For the text-containing cell, return its midpoint in (X, Y) coordinate format. 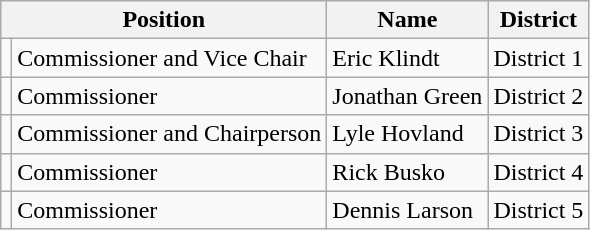
District (538, 20)
District 2 (538, 96)
District 1 (538, 58)
Position (164, 20)
Lyle Hovland (408, 134)
Name (408, 20)
Eric Klindt (408, 58)
Rick Busko (408, 172)
Dennis Larson (408, 210)
Commissioner and Chairperson (170, 134)
District 3 (538, 134)
Jonathan Green (408, 96)
Commissioner and Vice Chair (170, 58)
District 4 (538, 172)
District 5 (538, 210)
